For the text-containing cell, return its midpoint in [x, y] coordinate format. 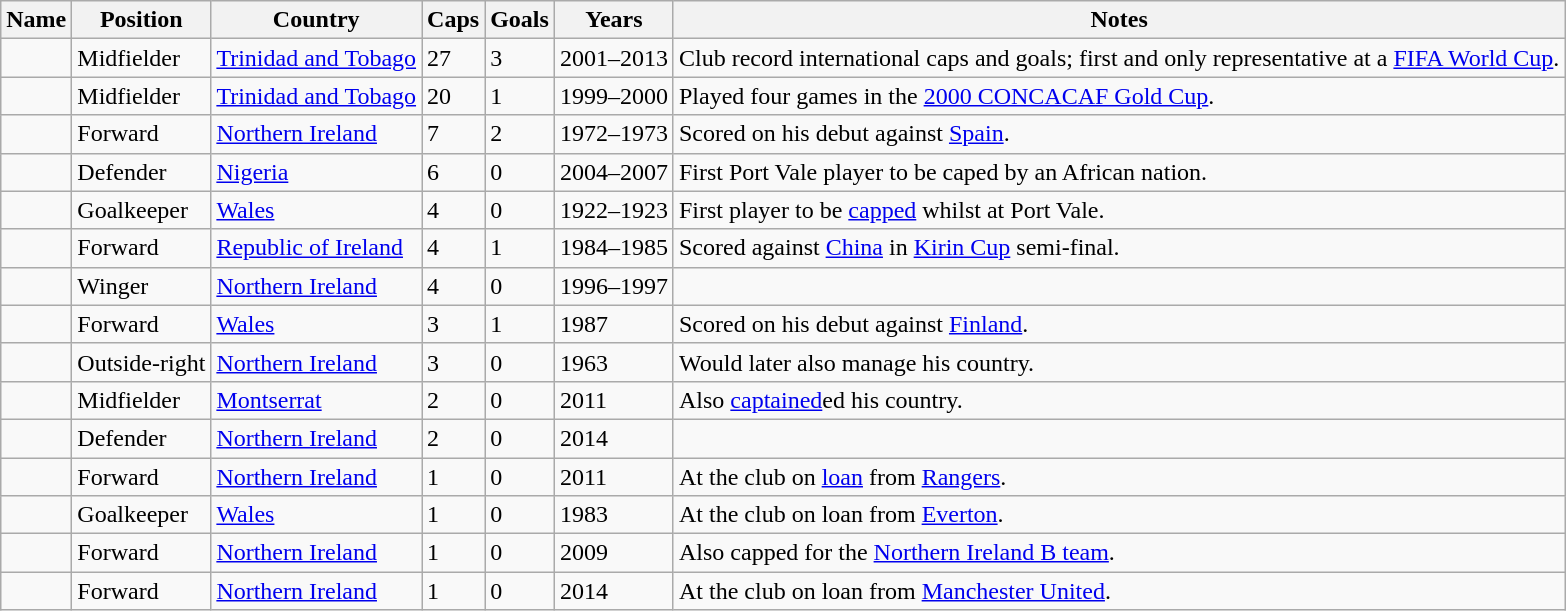
Position [142, 20]
At the club on loan from Everton. [1118, 515]
1996–1997 [614, 286]
2009 [614, 553]
Also captaineded his country. [1118, 400]
Scored on his debut against Spain. [1118, 134]
1984–1985 [614, 248]
Country [316, 20]
Montserrat [316, 400]
Caps [454, 20]
27 [454, 58]
6 [454, 172]
Would later also manage his country. [1118, 362]
2004–2007 [614, 172]
Scored against China in Kirin Cup semi-final. [1118, 248]
1963 [614, 362]
Also capped for the Northern Ireland B team. [1118, 553]
1922–1923 [614, 210]
1983 [614, 515]
Winger [142, 286]
Nigeria [316, 172]
Republic of Ireland [316, 248]
1972–1973 [614, 134]
Scored on his debut against Finland. [1118, 324]
1999–2000 [614, 96]
Years [614, 20]
Notes [1118, 20]
First player to be capped whilst at Port Vale. [1118, 210]
At the club on loan from Rangers. [1118, 477]
2001–2013 [614, 58]
Played four games in the 2000 CONCACAF Gold Cup. [1118, 96]
20 [454, 96]
Name [36, 20]
First Port Vale player to be caped by an African nation. [1118, 172]
Club record international caps and goals; first and only representative at a FIFA World Cup. [1118, 58]
Outside-right [142, 362]
Goals [520, 20]
At the club on loan from Manchester United. [1118, 591]
1987 [614, 324]
7 [454, 134]
